Return [X, Y] of the center of cell containing provided text 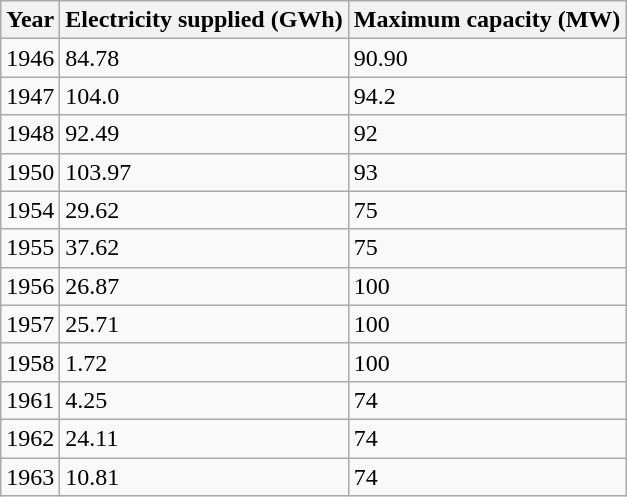
92.49 [204, 134]
29.62 [204, 210]
93 [487, 172]
1956 [30, 286]
Year [30, 20]
1947 [30, 96]
37.62 [204, 248]
25.71 [204, 324]
10.81 [204, 477]
1962 [30, 438]
26.87 [204, 286]
84.78 [204, 58]
1948 [30, 134]
1.72 [204, 362]
1963 [30, 477]
103.97 [204, 172]
24.11 [204, 438]
1946 [30, 58]
4.25 [204, 400]
Electricity supplied (GWh) [204, 20]
1954 [30, 210]
92 [487, 134]
94.2 [487, 96]
Maximum capacity (MW) [487, 20]
1961 [30, 400]
1957 [30, 324]
104.0 [204, 96]
1958 [30, 362]
1950 [30, 172]
90.90 [487, 58]
1955 [30, 248]
